Return (X, Y) of the center of cell containing provided text 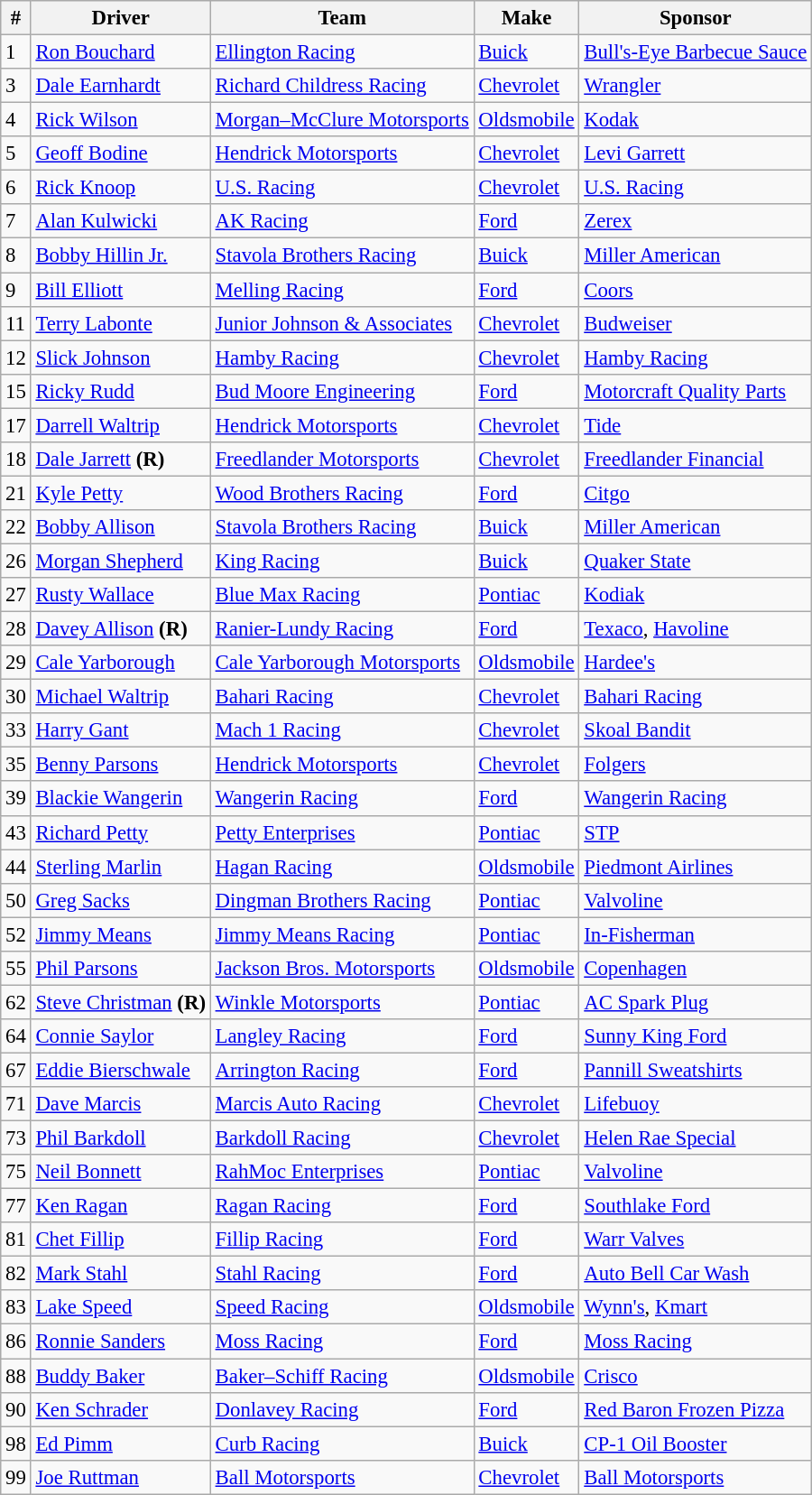
Driver (121, 18)
33 (16, 730)
Wynn's, Kmart (696, 1308)
Southlake Ford (696, 1206)
88 (16, 1376)
Darrell Waltrip (121, 425)
Bobby Hillin Jr. (121, 255)
Sponsor (696, 18)
Rusty Wallace (121, 595)
Hardee's (696, 663)
Slick Johnson (121, 357)
99 (16, 1477)
Auto Bell Car Wash (696, 1274)
Morgan Shepherd (121, 561)
Ricky Rudd (121, 391)
9 (16, 290)
75 (16, 1172)
44 (16, 867)
Levi Garrett (696, 153)
Neil Bonnett (121, 1172)
15 (16, 391)
Dale Earnhardt (121, 86)
Junior Johnson & Associates (342, 323)
Rick Knoop (121, 188)
30 (16, 697)
Ronnie Sanders (121, 1342)
67 (16, 1070)
52 (16, 934)
Hagan Racing (342, 867)
Mark Stahl (121, 1274)
Harry Gant (121, 730)
Phil Parsons (121, 969)
12 (16, 357)
Davey Allison (R) (121, 629)
Skoal Bandit (696, 730)
Ron Bouchard (121, 52)
39 (16, 799)
29 (16, 663)
Benny Parsons (121, 765)
Richard Childress Racing (342, 86)
Freedlander Financial (696, 460)
Lifebuoy (696, 1104)
Winkle Motorsports (342, 1002)
43 (16, 832)
50 (16, 900)
64 (16, 1036)
Curb Racing (342, 1444)
Copenhagen (696, 969)
STP (696, 832)
Geoff Bodine (121, 153)
Michael Waltrip (121, 697)
90 (16, 1409)
Helen Rae Special (696, 1138)
Sterling Marlin (121, 867)
Texaco, Havoline (696, 629)
# (16, 18)
Ken Schrader (121, 1409)
Terry Labonte (121, 323)
RahMoc Enterprises (342, 1172)
7 (16, 221)
Arrington Racing (342, 1070)
Connie Saylor (121, 1036)
Ed Pimm (121, 1444)
Barkdoll Racing (342, 1138)
Rick Wilson (121, 120)
Jimmy Means Racing (342, 934)
Ken Ragan (121, 1206)
11 (16, 323)
Jackson Bros. Motorsports (342, 969)
Motorcraft Quality Parts (696, 391)
Eddie Bierschwale (121, 1070)
Ragan Racing (342, 1206)
Fillip Racing (342, 1240)
71 (16, 1104)
Morgan–McClure Motorsports (342, 120)
Speed Racing (342, 1308)
55 (16, 969)
Bud Moore Engineering (342, 391)
Budweiser (696, 323)
Alan Kulwicki (121, 221)
Richard Petty (121, 832)
Dale Jarrett (R) (121, 460)
Blackie Wangerin (121, 799)
Melling Racing (342, 290)
Blue Max Racing (342, 595)
4 (16, 120)
Dingman Brothers Racing (342, 900)
AC Spark Plug (696, 1002)
Freedlander Motorsports (342, 460)
Bill Elliott (121, 290)
Wrangler (696, 86)
Marcis Auto Racing (342, 1104)
Piedmont Airlines (696, 867)
Wood Brothers Racing (342, 493)
In-Fisherman (696, 934)
Citgo (696, 493)
Quaker State (696, 561)
Bull's-Eye Barbecue Sauce (696, 52)
AK Racing (342, 221)
Chet Fillip (121, 1240)
Petty Enterprises (342, 832)
22 (16, 527)
Kodiak (696, 595)
Mach 1 Racing (342, 730)
Dave Marcis (121, 1104)
Make (527, 18)
18 (16, 460)
Warr Valves (696, 1240)
Team (342, 18)
86 (16, 1342)
1 (16, 52)
5 (16, 153)
Steve Christman (R) (121, 1002)
Kyle Petty (121, 493)
8 (16, 255)
28 (16, 629)
81 (16, 1240)
82 (16, 1274)
17 (16, 425)
Joe Ruttman (121, 1477)
Ranier-Lundy Racing (342, 629)
Buddy Baker (121, 1376)
Ellington Racing (342, 52)
83 (16, 1308)
Sunny King Ford (696, 1036)
62 (16, 1002)
Langley Racing (342, 1036)
Greg Sacks (121, 900)
27 (16, 595)
Crisco (696, 1376)
Tide (696, 425)
3 (16, 86)
Cale Yarborough Motorsports (342, 663)
Cale Yarborough (121, 663)
Phil Barkdoll (121, 1138)
CP-1 Oil Booster (696, 1444)
Stahl Racing (342, 1274)
77 (16, 1206)
Folgers (696, 765)
73 (16, 1138)
Pannill Sweatshirts (696, 1070)
Kodak (696, 120)
Lake Speed (121, 1308)
Coors (696, 290)
98 (16, 1444)
Baker–Schiff Racing (342, 1376)
21 (16, 493)
6 (16, 188)
Bobby Allison (121, 527)
Jimmy Means (121, 934)
26 (16, 561)
King Racing (342, 561)
Zerex (696, 221)
Donlavey Racing (342, 1409)
Red Baron Frozen Pizza (696, 1409)
35 (16, 765)
